Provide the [X, Y] coordinate of the cell's center where the given text is located.  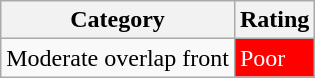
Moderate overlap front [118, 58]
Rating [274, 20]
Category [118, 20]
Poor [274, 58]
